Capture the cell that displays the provided text and extract its (X, Y) central coordinate. 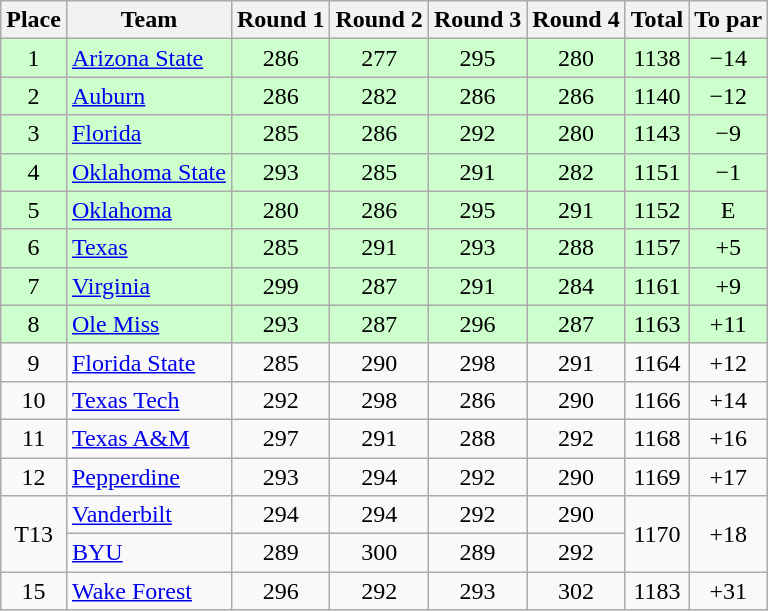
Texas Tech (148, 400)
Texas (148, 248)
+14 (728, 400)
Arizona State (148, 58)
5 (34, 210)
Place (34, 20)
BYU (148, 553)
1152 (657, 210)
3 (34, 134)
Pepperdine (148, 477)
6 (34, 248)
1140 (657, 96)
Round 4 (576, 20)
Round 3 (477, 20)
15 (34, 591)
1183 (657, 591)
1164 (657, 362)
299 (280, 286)
+31 (728, 591)
300 (379, 553)
+16 (728, 438)
Oklahoma (148, 210)
1163 (657, 324)
−14 (728, 58)
Wake Forest (148, 591)
Ole Miss (148, 324)
8 (34, 324)
Oklahoma State (148, 172)
1157 (657, 248)
+11 (728, 324)
E (728, 210)
297 (280, 438)
9 (34, 362)
277 (379, 58)
Florida State (148, 362)
11 (34, 438)
Florida (148, 134)
Total (657, 20)
4 (34, 172)
+12 (728, 362)
1138 (657, 58)
1 (34, 58)
−1 (728, 172)
1151 (657, 172)
1143 (657, 134)
1168 (657, 438)
1169 (657, 477)
−9 (728, 134)
Vanderbilt (148, 515)
1170 (657, 534)
To par (728, 20)
+5 (728, 248)
Virginia (148, 286)
+17 (728, 477)
Team (148, 20)
284 (576, 286)
7 (34, 286)
2 (34, 96)
1161 (657, 286)
1166 (657, 400)
Texas A&M (148, 438)
302 (576, 591)
+9 (728, 286)
T13 (34, 534)
10 (34, 400)
Round 2 (379, 20)
−12 (728, 96)
Round 1 (280, 20)
12 (34, 477)
+18 (728, 534)
Auburn (148, 96)
